Identify which cell holds the provided text, then report its (X, Y) central coordinate. 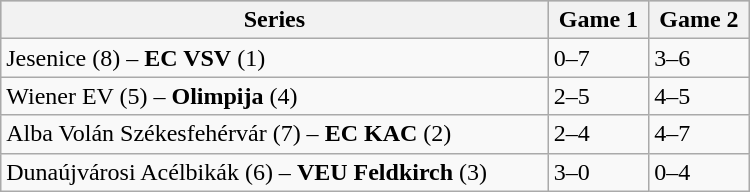
4–7 (700, 134)
4–5 (700, 96)
Alba Volán Székesfehérvár (7) – EC KAC (2) (274, 134)
Game 2 (700, 20)
0–4 (700, 172)
0–7 (598, 58)
3–0 (598, 172)
3–6 (700, 58)
Wiener EV (5) – Olimpija (4) (274, 96)
2–5 (598, 96)
Dunaújvárosi Acélbikák (6) – VEU Feldkirch (3) (274, 172)
Game 1 (598, 20)
Series (274, 20)
Jesenice (8) – EC VSV (1) (274, 58)
2–4 (598, 134)
